Provide the (x, y) coordinate of the cell's center where the given text is located.  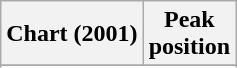
Chart (2001) (72, 34)
Peakposition (189, 34)
